Return (X, Y) of the center of cell containing provided text 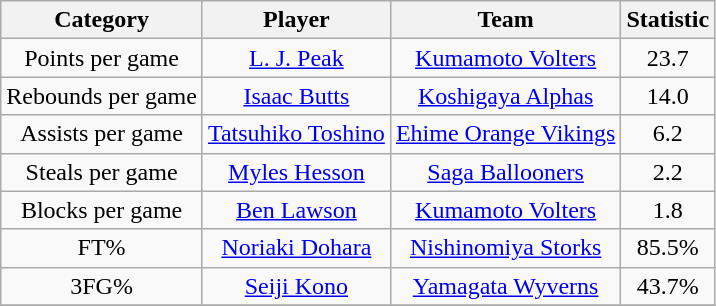
Player (296, 20)
Yamagata Wyverns (505, 286)
Steals per game (102, 172)
Tatsuhiko Toshino (296, 134)
43.7% (668, 286)
L. J. Peak (296, 58)
Noriaki Dohara (296, 248)
Blocks per game (102, 210)
85.5% (668, 248)
3FG% (102, 286)
Assists per game (102, 134)
6.2 (668, 134)
Category (102, 20)
Koshigaya Alphas (505, 96)
FT% (102, 248)
Saga Ballooners (505, 172)
Rebounds per game (102, 96)
14.0 (668, 96)
1.8 (668, 210)
Myles Hesson (296, 172)
Nishinomiya Storks (505, 248)
Points per game (102, 58)
Ehime Orange Vikings (505, 134)
Seiji Kono (296, 286)
Isaac Butts (296, 96)
Statistic (668, 20)
Team (505, 20)
2.2 (668, 172)
23.7 (668, 58)
Ben Lawson (296, 210)
